Return (x, y) of the center of cell containing provided text 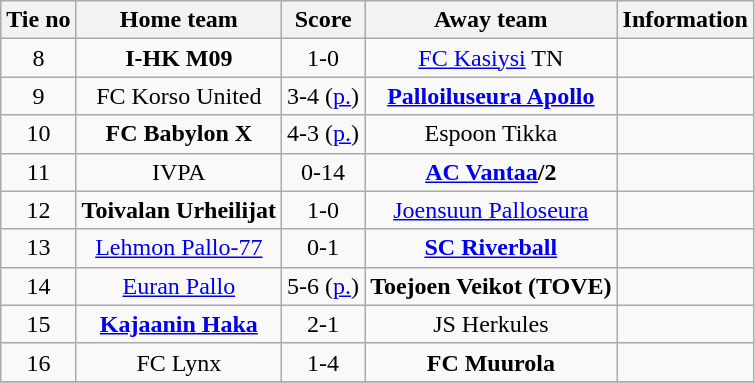
9 (38, 96)
Palloiluseura Apollo (491, 96)
16 (38, 362)
3-4 (p.) (324, 96)
Lehmon Pallo-77 (179, 248)
IVPA (179, 172)
1-4 (324, 362)
Toejoen Veikot (TOVE) (491, 286)
Score (324, 20)
13 (38, 248)
Toivalan Urheilijat (179, 210)
14 (38, 286)
Euran Pallo (179, 286)
FC Babylon X (179, 134)
2-1 (324, 324)
Kajaanin Haka (179, 324)
Information (685, 20)
FC Lynx (179, 362)
SC Riverball (491, 248)
FC Korso United (179, 96)
Tie no (38, 20)
5-6 (p.) (324, 286)
JS Herkules (491, 324)
Joensuun Palloseura (491, 210)
0-1 (324, 248)
8 (38, 58)
Espoon Tikka (491, 134)
Away team (491, 20)
15 (38, 324)
11 (38, 172)
FC Muurola (491, 362)
I-HK M09 (179, 58)
FC Kasiysi TN (491, 58)
0-14 (324, 172)
Home team (179, 20)
10 (38, 134)
AC Vantaa/2 (491, 172)
4-3 (p.) (324, 134)
12 (38, 210)
